Return the [X, Y] coordinate for the center point of the cell that contains the specified text.  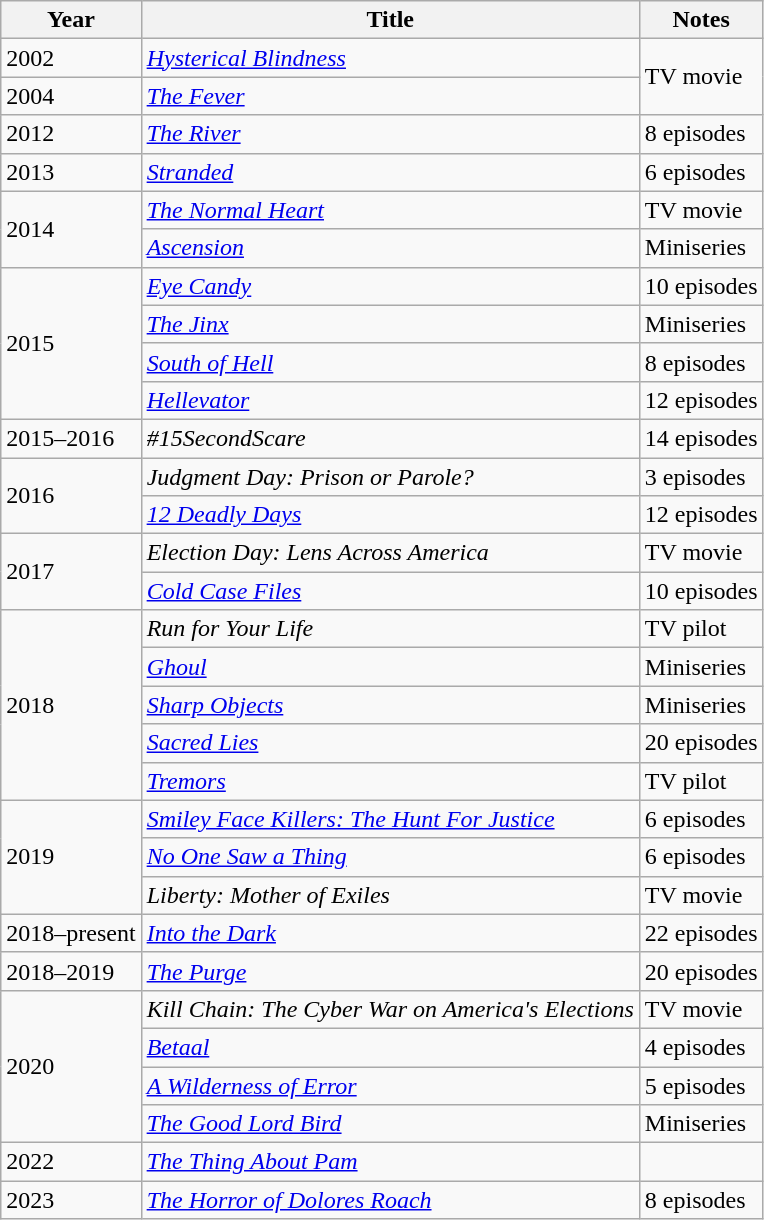
Kill Chain: The Cyber War on America's Elections [390, 1009]
Ghoul [390, 667]
2017 [71, 572]
Sacred Lies [390, 743]
Into the Dark [390, 933]
Year [71, 20]
Eye Candy [390, 286]
A Wilderness of Error [390, 1085]
The Thing About Pam [390, 1162]
2015–2016 [71, 438]
2013 [71, 172]
The Jinx [390, 324]
Stranded [390, 172]
2004 [71, 96]
#15SecondScare [390, 438]
The Fever [390, 96]
Tremors [390, 781]
Judgment Day: Prison or Parole? [390, 477]
2023 [71, 1200]
Election Day: Lens Across America [390, 553]
Ascension [390, 248]
The Normal Heart [390, 210]
South of Hell [390, 362]
Title [390, 20]
2018 [71, 705]
5 episodes [701, 1085]
14 episodes [701, 438]
Cold Case Files [390, 591]
4 episodes [701, 1047]
Betaal [390, 1047]
2018–present [71, 933]
2019 [71, 857]
3 episodes [701, 477]
2002 [71, 58]
Hellevator [390, 400]
Hysterical Blindness [390, 58]
The Good Lord Bird [390, 1124]
2014 [71, 229]
22 episodes [701, 933]
2020 [71, 1066]
No One Saw a Thing [390, 857]
2018–2019 [71, 971]
The Horror of Dolores Roach [390, 1200]
Sharp Objects [390, 705]
2016 [71, 496]
The River [390, 134]
Notes [701, 20]
Liberty: Mother of Exiles [390, 895]
Smiley Face Killers: The Hunt For Justice [390, 819]
Run for Your Life [390, 629]
2012 [71, 134]
2022 [71, 1162]
2015 [71, 343]
The Purge [390, 971]
12 Deadly Days [390, 515]
